Scan for the cell matching the given text and deliver its [x, y] coordinate at center. 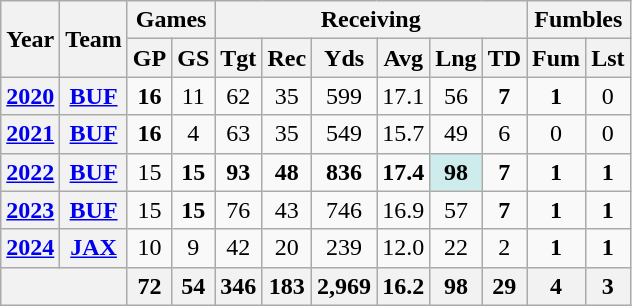
16.9 [404, 210]
Receiving [371, 20]
Fum [556, 58]
2023 [30, 210]
346 [238, 286]
Yds [344, 58]
GP [149, 58]
836 [344, 172]
11 [194, 96]
2024 [30, 248]
76 [238, 210]
63 [238, 134]
48 [287, 172]
TD [504, 58]
2020 [30, 96]
42 [238, 248]
Games [170, 20]
2 [504, 248]
Fumbles [578, 20]
49 [456, 134]
22 [456, 248]
Year [30, 39]
10 [149, 248]
16.2 [404, 286]
12.0 [404, 248]
Lst [608, 58]
93 [238, 172]
2022 [30, 172]
17.1 [404, 96]
JAX [94, 248]
17.4 [404, 172]
746 [344, 210]
2,969 [344, 286]
Rec [287, 58]
57 [456, 210]
62 [238, 96]
20 [287, 248]
Tgt [238, 58]
3 [608, 286]
599 [344, 96]
GS [194, 58]
183 [287, 286]
29 [504, 286]
15.7 [404, 134]
6 [504, 134]
Team [94, 39]
549 [344, 134]
56 [456, 96]
2021 [30, 134]
43 [287, 210]
54 [194, 286]
239 [344, 248]
Lng [456, 58]
72 [149, 286]
9 [194, 248]
Avg [404, 58]
